Return [x, y] of the center of cell containing provided text 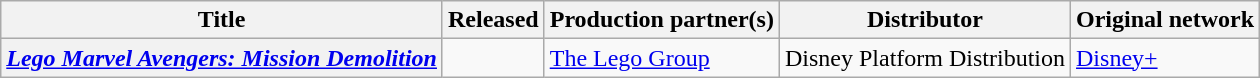
Released [493, 20]
The Lego Group [662, 58]
Distributor [924, 20]
Original network [1166, 20]
Title [222, 20]
Lego Marvel Avengers: Mission Demolition [222, 58]
Disney Platform Distribution [924, 58]
Production partner(s) [662, 20]
Disney+ [1166, 58]
